Return the (x, y) coordinate for the center point of the cell that contains the specified text.  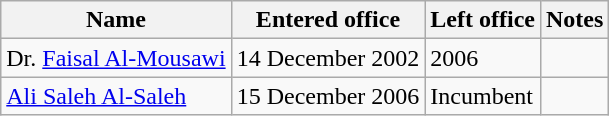
15 December 2006 (328, 96)
Notes (574, 20)
Dr. Faisal Al-Mousawi (116, 58)
Incumbent (483, 96)
14 December 2002 (328, 58)
Ali Saleh Al-Saleh (116, 96)
Entered office (328, 20)
Left office (483, 20)
2006 (483, 58)
Name (116, 20)
